Determine the [x, y] coordinate at the center of the cell enclosing the given text.  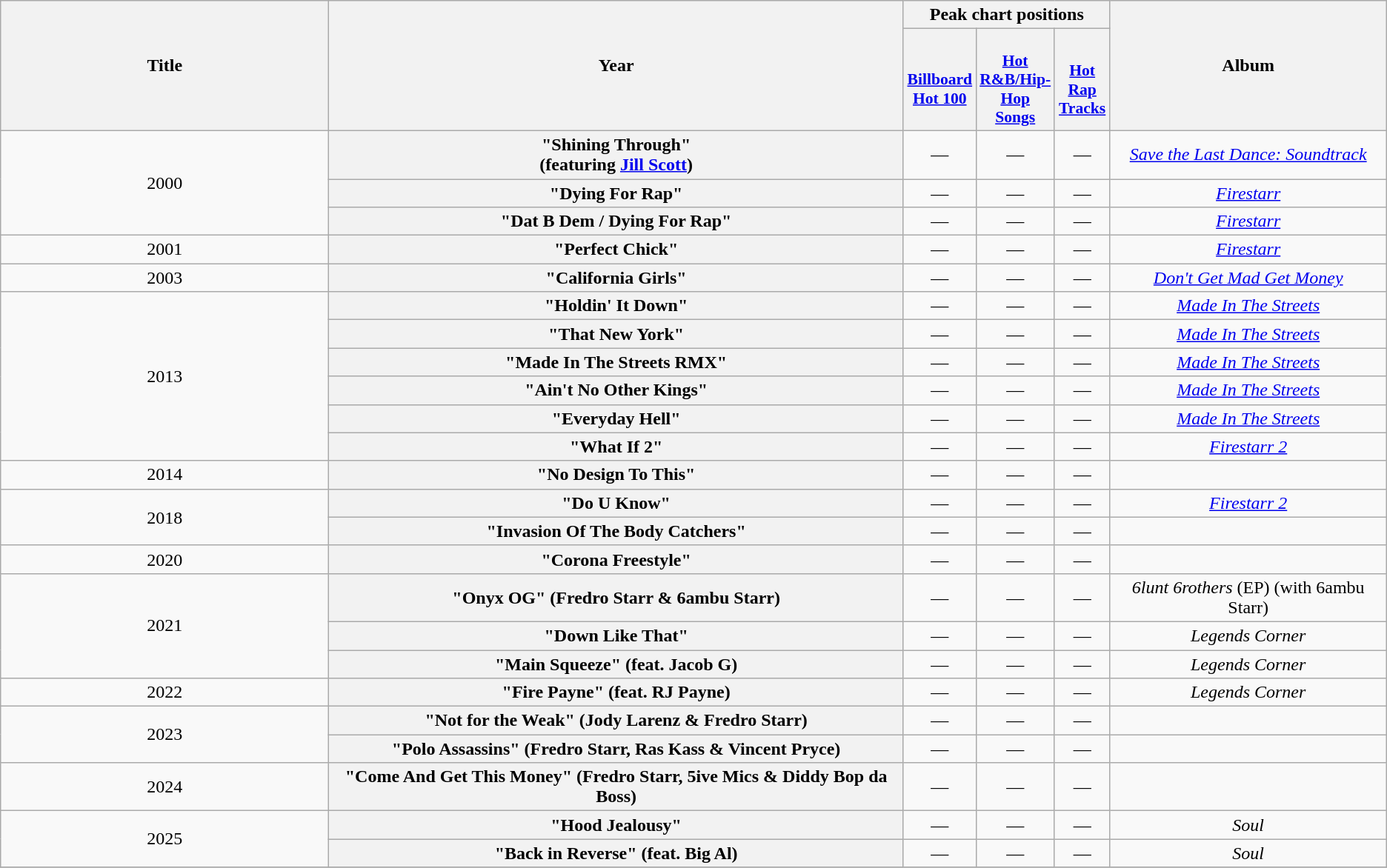
"Holdin' It Down" [616, 306]
2024 [164, 787]
Save the Last Dance: Soundtrack [1248, 154]
"No Design To This" [616, 475]
Hot R&B/Hip-Hop Songs [1015, 80]
Don't Get Mad Get Money [1248, 278]
"Made In The Streets RMX" [616, 362]
2025 [164, 839]
"Corona Freestyle" [616, 559]
2021 [164, 625]
"Hood Jealousy" [616, 825]
"Do U Know" [616, 503]
"What If 2" [616, 447]
Hot Rap Tracks [1082, 80]
"Fire Payne" (feat. RJ Payne) [616, 692]
2014 [164, 475]
"That New York" [616, 334]
Album [1248, 66]
2020 [164, 559]
2013 [164, 376]
"Onyx OG" (Fredro Starr & 6ambu Starr) [616, 597]
"Perfect Chick" [616, 250]
2000 [164, 182]
2001 [164, 250]
"Dat B Dem / Dying For Rap" [616, 221]
Peak chart positions [1006, 15]
"Main Squeeze" (feat. Jacob G) [616, 664]
"Dying For Rap" [616, 193]
"Come And Get This Money" (Fredro Starr, 5ive Mics & Diddy Bop da Boss) [616, 787]
"Everyday Hell" [616, 418]
2018 [164, 517]
Billboard Hot 100 [939, 80]
"Polo Assassins" (Fredro Starr, Ras Kass & Vincent Pryce) [616, 749]
2022 [164, 692]
"Ain't No Other Kings" [616, 390]
2003 [164, 278]
"Back in Reverse" (feat. Big Al) [616, 853]
"Invasion Of The Body Catchers" [616, 531]
"Not for the Weak" (Jody Larenz & Fredro Starr) [616, 721]
2023 [164, 735]
Title [164, 66]
"Down Like That" [616, 635]
"California Girls" [616, 278]
"Shining Through" (featuring Jill Scott) [616, 154]
6lunt 6rothers (EP) (with 6ambu Starr) [1248, 597]
Year [616, 66]
